Return the (X, Y) coordinate for the center point of the cell that contains the specified text.  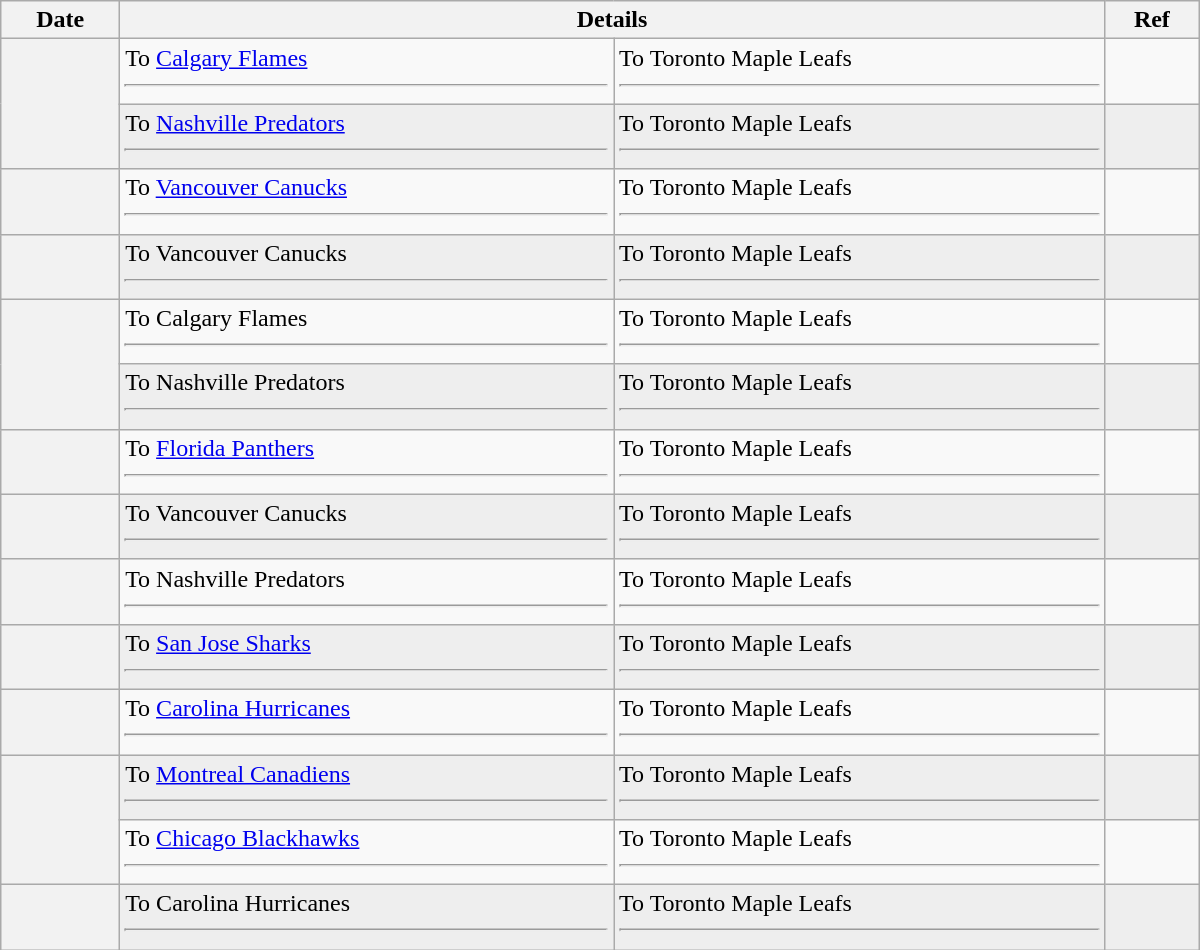
Date (60, 20)
To Chicago Blackhawks (367, 852)
Ref (1152, 20)
Details (612, 20)
To Montreal Canadiens (367, 786)
To Florida Panthers (367, 462)
To San Jose Sharks (367, 656)
